Identify which cell holds the provided text, then report its (X, Y) central coordinate. 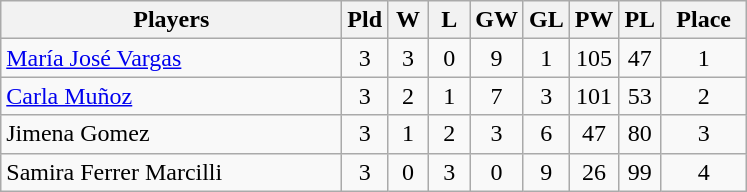
Jimena Gomez (172, 134)
Pld (365, 20)
101 (594, 96)
L (450, 20)
4 (704, 172)
GW (497, 20)
Place (704, 20)
105 (594, 58)
53 (640, 96)
María José Vargas (172, 58)
99 (640, 172)
W (408, 20)
GL (546, 20)
Carla Muñoz (172, 96)
26 (594, 172)
7 (497, 96)
6 (546, 134)
80 (640, 134)
Samira Ferrer Marcilli (172, 172)
Players (172, 20)
PL (640, 20)
PW (594, 20)
